Extract the [X, Y] coordinate from the center of the cell holding the provided text.  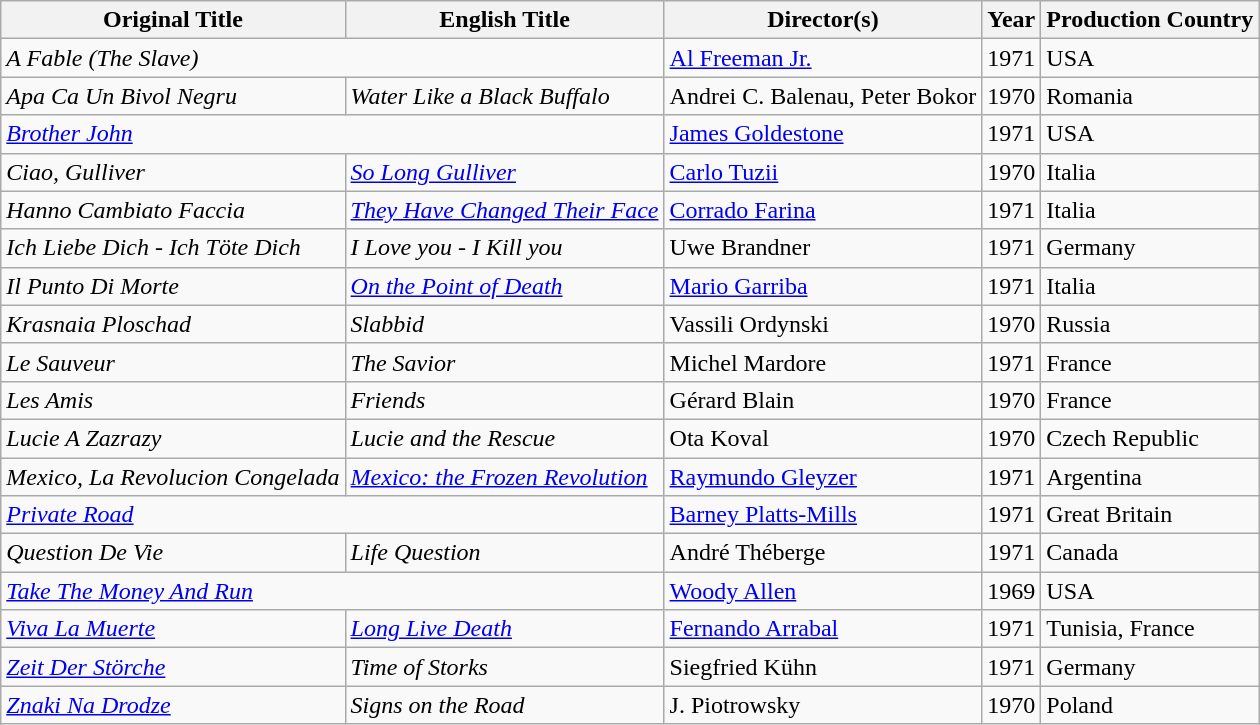
Ich Liebe Dich - Ich Töte Dich [173, 248]
Mexico, La Revolucion Congelada [173, 477]
Water Like a Black Buffalo [504, 96]
Krasnaia Ploschad [173, 324]
Mexico: the Frozen Revolution [504, 477]
Private Road [332, 515]
James Goldestone [823, 134]
Gérard Blain [823, 400]
Life Question [504, 553]
Lucie A Zazrazy [173, 438]
Raymundo Gleyzer [823, 477]
Lucie and the Rescue [504, 438]
Friends [504, 400]
Ciao, Gulliver [173, 172]
Andrei C. Balenau, Peter Bokor [823, 96]
I Love you - I Kill you [504, 248]
Question De Vie [173, 553]
Barney Platts-Mills [823, 515]
André Théberge [823, 553]
Long Live Death [504, 629]
Mario Garriba [823, 286]
The Savior [504, 362]
Brother John [332, 134]
Apa Ca Un Bivol Negru [173, 96]
Production Country [1150, 20]
Michel Mardore [823, 362]
Woody Allen [823, 591]
Signs on the Road [504, 705]
Viva La Muerte [173, 629]
J. Piotrowsky [823, 705]
Take The Money And Run [332, 591]
Czech Republic [1150, 438]
Fernando Arrabal [823, 629]
Corrado Farina [823, 210]
Tunisia, France [1150, 629]
Carlo Tuzii [823, 172]
A Fable (The Slave) [332, 58]
Year [1012, 20]
English Title [504, 20]
Poland [1150, 705]
Hanno Cambiato Faccia [173, 210]
They Have Changed Their Face [504, 210]
Les Amis [173, 400]
Ota Koval [823, 438]
Znaki Na Drodze [173, 705]
Romania [1150, 96]
Siegfried Kühn [823, 667]
Russia [1150, 324]
Vassili Ordynski [823, 324]
Al Freeman Jr. [823, 58]
Original Title [173, 20]
Director(s) [823, 20]
Le Sauveur [173, 362]
Argentina [1150, 477]
Uwe Brandner [823, 248]
Great Britain [1150, 515]
Zeit Der Störche [173, 667]
Il Punto Di Morte [173, 286]
Canada [1150, 553]
So Long Gulliver [504, 172]
Slabbid [504, 324]
1969 [1012, 591]
Time of Storks [504, 667]
On the Point of Death [504, 286]
